Identify which cell holds the provided text, then report its [X, Y] central coordinate. 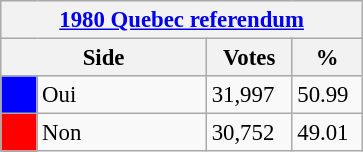
50.99 [328, 95]
Side [104, 58]
Non [122, 133]
49.01 [328, 133]
Votes [249, 58]
1980 Quebec referendum [182, 20]
% [328, 58]
Oui [122, 95]
31,997 [249, 95]
30,752 [249, 133]
